Determine the (X, Y) coordinate at the center of the cell enclosing the given text.  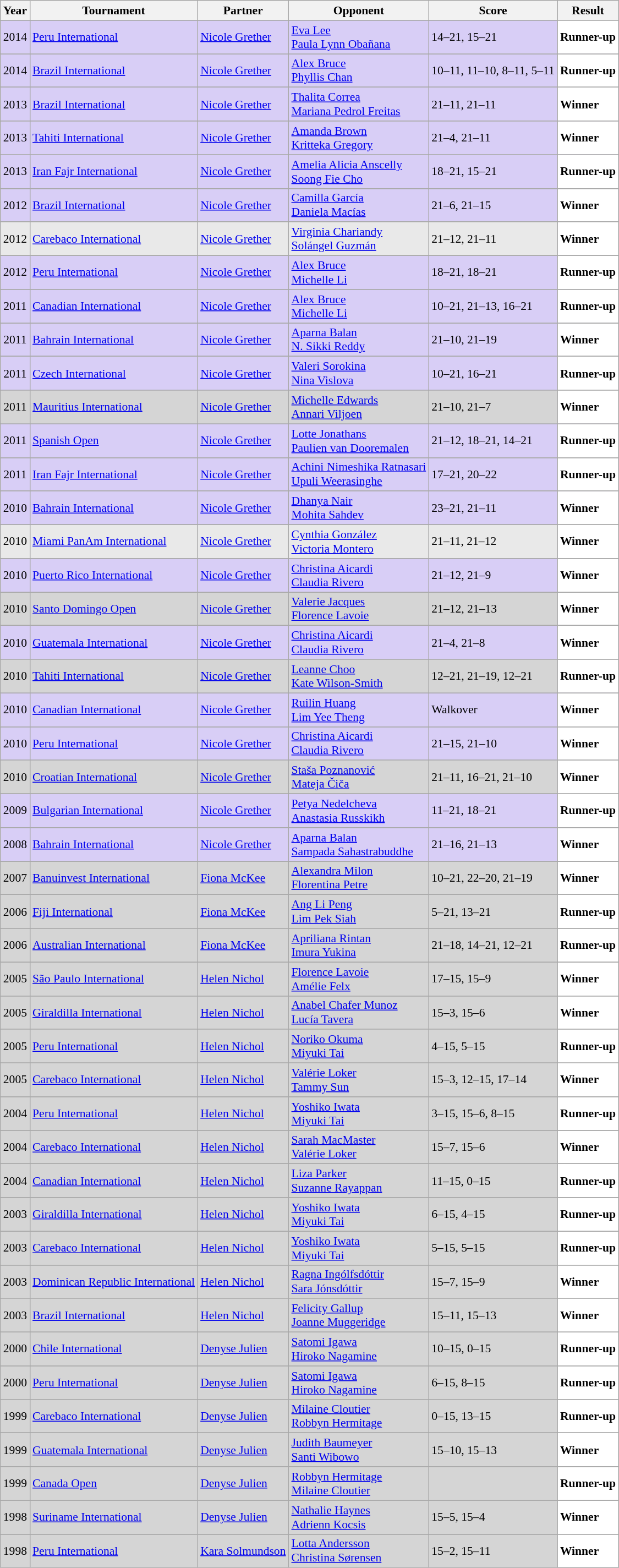
Dominican Republic International (113, 1281)
Valerie Jacques Florence Lavoie (359, 609)
10–21, 16–21 (493, 373)
23–21, 21–11 (493, 509)
Suriname International (113, 1517)
Lotta Andersson Christina Sørensen (359, 1551)
15–3, 15–6 (493, 1013)
Opponent (359, 10)
Puerto Rico International (113, 576)
Robbyn Hermitage Milaine Cloutier (359, 1484)
Aparna Balan N. Sikki Reddy (359, 340)
Canada Open (113, 1484)
10–11, 11–10, 8–11, 5–11 (493, 70)
Alexandra Milon Florentina Petre (359, 878)
Sarah MacMaster Valérie Loker (359, 1147)
Australian International (113, 946)
Aparna Balan Sampada Sahastrabuddhe (359, 844)
11–21, 18–21 (493, 811)
15–5, 15–4 (493, 1517)
14–21, 15–21 (493, 37)
Cynthia González Victoria Montero (359, 542)
21–6, 21–15 (493, 205)
Apriliana Rintan Imura Yukina (359, 946)
Liza Parker Suzanne Rayappan (359, 1181)
21–11, 21–11 (493, 105)
21–16, 21–13 (493, 844)
Virginia Chariandy Solángel Guzmán (359, 239)
4–15, 5–15 (493, 1047)
6–15, 8–15 (493, 1383)
21–4, 21–8 (493, 643)
Czech International (113, 373)
Chile International (113, 1350)
Eva Lee Paula Lynn Obañana (359, 37)
2009 (15, 811)
21–12, 21–11 (493, 239)
Banuinvest International (113, 878)
Alex Bruce Phyllis Chan (359, 70)
Anabel Chafer Munoz Lucía Tavera (359, 1013)
11–15, 0–15 (493, 1181)
0–15, 13–15 (493, 1417)
Valérie Loker Tammy Sun (359, 1080)
21–12, 21–13 (493, 609)
Santo Domingo Open (113, 609)
Bulgarian International (113, 811)
Felicity Gallup Joanne Muggeridge (359, 1315)
15–10, 15–13 (493, 1450)
18–21, 15–21 (493, 172)
15–11, 15–13 (493, 1315)
Partner (243, 10)
Achini Nimeshika Ratnasari Upuli Weerasinghe (359, 474)
5–21, 13–21 (493, 911)
12–21, 21–19, 12–21 (493, 676)
5–15, 5–15 (493, 1248)
Petya Nedelcheva Anastasia Russkikh (359, 811)
21–12, 18–21, 14–21 (493, 440)
21–11, 16–21, 21–10 (493, 777)
Valeri Sorokina Nina Vislova (359, 373)
Amanda Brown Kritteka Gregory (359, 138)
Amelia Alicia Anscelly Soong Fie Cho (359, 172)
Dhanya Nair Mohita Sahdev (359, 509)
Result (588, 10)
2008 (15, 844)
21–10, 21–19 (493, 340)
10–21, 22–20, 21–19 (493, 878)
Walkover (493, 710)
Leanne Choo Kate Wilson-Smith (359, 676)
21–15, 21–10 (493, 743)
15–3, 12–15, 17–14 (493, 1080)
Tournament (113, 10)
Score (493, 10)
6–15, 4–15 (493, 1214)
15–7, 15–9 (493, 1281)
21–18, 14–21, 12–21 (493, 946)
Ruilin Huang Lim Yee Theng (359, 710)
Nathalie Haynes Adrienn Kocsis (359, 1517)
Lotte Jonathans Paulien van Dooremalen (359, 440)
Croatian International (113, 777)
Fiji International (113, 911)
21–11, 21–12 (493, 542)
Noriko Okuma Miyuki Tai (359, 1047)
Ang Li Peng Lim Pek Siah (359, 911)
10–15, 0–15 (493, 1350)
Spanish Open (113, 440)
21–12, 21–9 (493, 576)
Staša Poznanović Mateja Čiča (359, 777)
Kara Solmundson (243, 1551)
21–4, 21–11 (493, 138)
17–21, 20–22 (493, 474)
Miami PanAm International (113, 542)
3–15, 15–6, 8–15 (493, 1114)
17–15, 15–9 (493, 979)
Camilla García Daniela Macías (359, 205)
Mauritius International (113, 407)
Michelle Edwards Annari Viljoen (359, 407)
Thalita Correa Mariana Pedrol Freitas (359, 105)
São Paulo International (113, 979)
15–2, 15–11 (493, 1551)
15–7, 15–6 (493, 1147)
10–21, 21–13, 16–21 (493, 306)
Year (15, 10)
18–21, 18–21 (493, 273)
2007 (15, 878)
Milaine Cloutier Robbyn Hermitage (359, 1417)
Judith Baumeyer Santi Wibowo (359, 1450)
Florence Lavoie Amélie Felx (359, 979)
21–10, 21–7 (493, 407)
Ragna Ingólfsdóttir Sara Jónsdóttir (359, 1281)
